Search for the cell housing the specified text and yield its [X, Y] center coordinate. 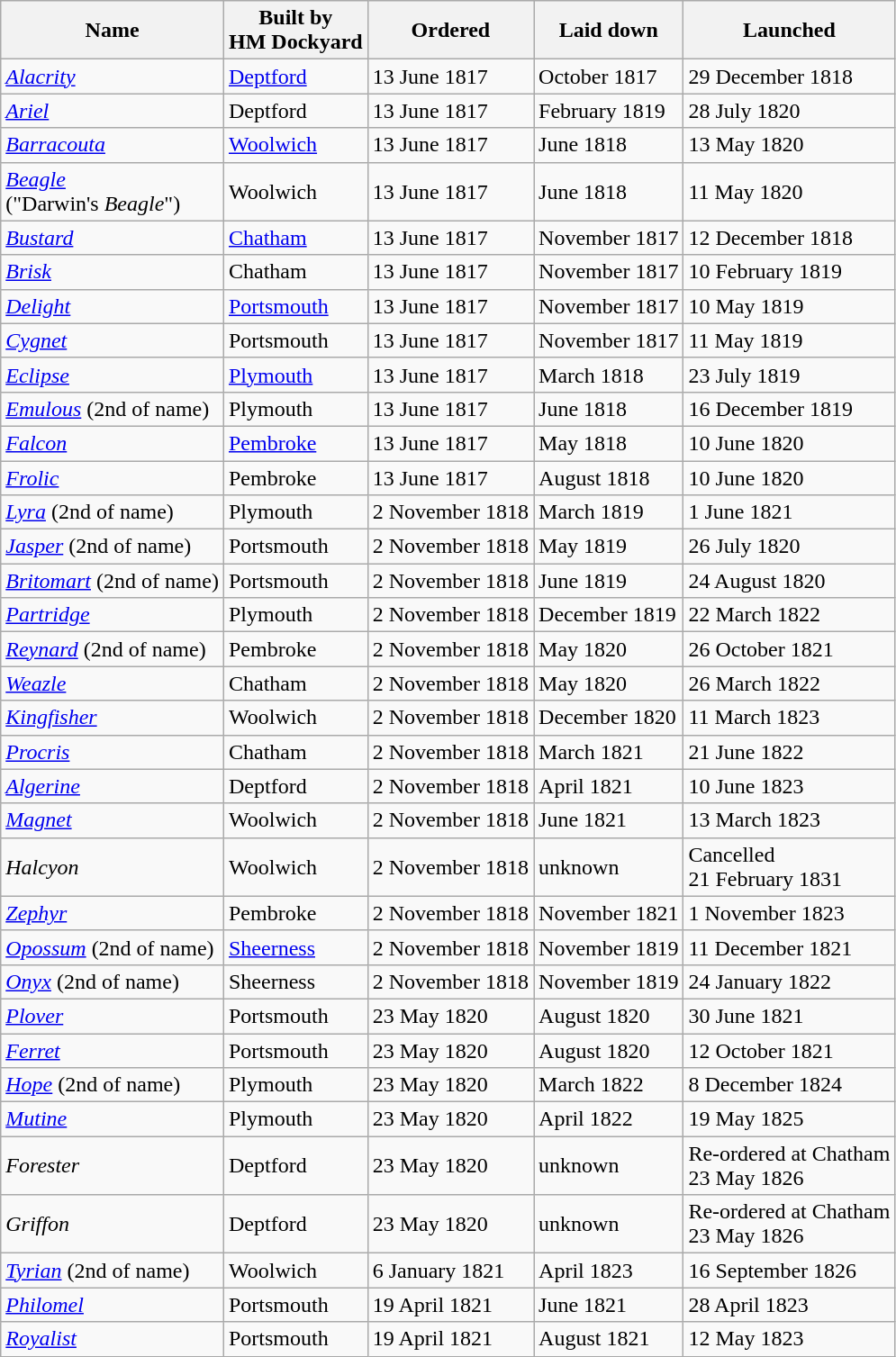
1 November 1823 [789, 913]
28 July 1820 [789, 111]
Reynard (2nd of name) [113, 649]
Emulous (2nd of name) [113, 409]
Lyra (2nd of name) [113, 512]
April 1822 [609, 1119]
Cygnet [113, 340]
March 1822 [609, 1085]
Procris [113, 752]
Tyrian (2nd of name) [113, 1271]
Zephyr [113, 913]
11 May 1820 [789, 191]
Cancelled21 February 1831 [789, 866]
Frolic [113, 478]
March 1818 [609, 375]
24 January 1822 [789, 982]
Plover [113, 1016]
26 July 1820 [789, 547]
October 1817 [609, 77]
Hope (2nd of name) [113, 1085]
Barracouta [113, 145]
26 October 1821 [789, 649]
6 January 1821 [450, 1271]
Algerine [113, 786]
April 1821 [609, 786]
August 1818 [609, 478]
Ordered [450, 31]
11 May 1819 [789, 340]
Opossum (2nd of name) [113, 947]
Onyx (2nd of name) [113, 982]
10 February 1819 [789, 272]
Britomart (2nd of name) [113, 581]
1 June 1821 [789, 512]
23 July 1819 [789, 375]
Ferret [113, 1051]
16 September 1826 [789, 1271]
13 March 1823 [789, 820]
Jasper (2nd of name) [113, 547]
26 March 1822 [789, 683]
May 1819 [609, 547]
Weazle [113, 683]
Laid down [609, 31]
Kingfisher [113, 718]
May 1818 [609, 443]
Mutine [113, 1119]
Beagle("Darwin's Beagle") [113, 191]
Falcon [113, 443]
Bustard [113, 238]
December 1819 [609, 615]
March 1819 [609, 512]
11 December 1821 [789, 947]
Ariel [113, 111]
12 October 1821 [789, 1051]
Forester [113, 1165]
Built by HM Dockyard [295, 31]
Eclipse [113, 375]
Magnet [113, 820]
Halcyon [113, 866]
8 December 1824 [789, 1085]
16 December 1819 [789, 409]
30 June 1821 [789, 1016]
Launched [789, 31]
March 1821 [609, 752]
December 1820 [609, 718]
12 December 1818 [789, 238]
Royalist [113, 1339]
August 1821 [609, 1339]
24 August 1820 [789, 581]
19 May 1825 [789, 1119]
10 June 1823 [789, 786]
22 March 1822 [789, 615]
February 1819 [609, 111]
Alacrity [113, 77]
11 March 1823 [789, 718]
Delight [113, 306]
28 April 1823 [789, 1305]
June 1819 [609, 581]
Brisk [113, 272]
21 June 1822 [789, 752]
10 May 1819 [789, 306]
12 May 1823 [789, 1339]
Philomel [113, 1305]
29 December 1818 [789, 77]
April 1823 [609, 1271]
Name [113, 31]
13 May 1820 [789, 145]
November 1821 [609, 913]
Griffon [113, 1225]
Partridge [113, 615]
